Determine the (x, y) coordinate at the center of the cell enclosing the given text.  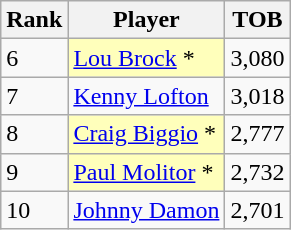
10 (34, 210)
Paul Molitor * (146, 172)
8 (34, 134)
7 (34, 96)
3,018 (258, 96)
TOB (258, 20)
9 (34, 172)
3,080 (258, 58)
6 (34, 58)
2,701 (258, 210)
Rank (34, 20)
Kenny Lofton (146, 96)
2,732 (258, 172)
Lou Brock * (146, 58)
Johnny Damon (146, 210)
Player (146, 20)
2,777 (258, 134)
Craig Biggio * (146, 134)
